Detect which cell encompasses the target text, then output its (x, y) center coordinate. 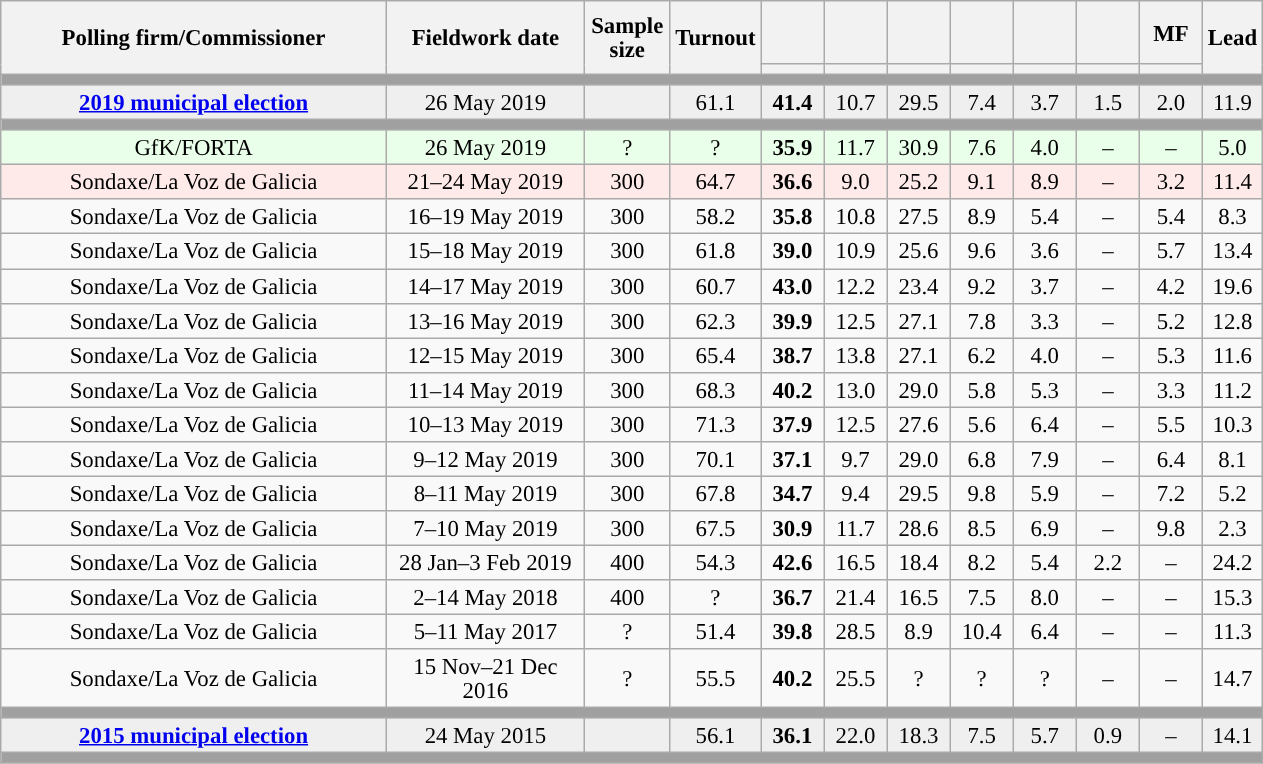
67.5 (716, 528)
8.1 (1232, 460)
12.8 (1232, 320)
37.1 (792, 460)
14–17 May 2019 (485, 286)
39.9 (792, 320)
14.1 (1232, 736)
25.2 (918, 182)
60.7 (716, 286)
10.8 (856, 218)
21.4 (856, 598)
8.0 (1044, 598)
9–12 May 2019 (485, 460)
11.3 (1232, 632)
41.4 (792, 102)
7.6 (982, 148)
5.8 (982, 390)
8.3 (1232, 218)
9.2 (982, 286)
4.2 (1170, 286)
6.2 (982, 356)
12–15 May 2019 (485, 356)
5.5 (1170, 424)
71.3 (716, 424)
56.1 (716, 736)
68.3 (716, 390)
7.2 (1170, 494)
25.6 (918, 252)
10.7 (856, 102)
2.2 (1108, 562)
54.3 (716, 562)
10–13 May 2019 (485, 424)
6.9 (1044, 528)
2.3 (1232, 528)
11.4 (1232, 182)
7.4 (982, 102)
19.6 (1232, 286)
34.7 (792, 494)
8.2 (982, 562)
9.7 (856, 460)
64.7 (716, 182)
39.8 (792, 632)
5.6 (982, 424)
18.4 (918, 562)
27.5 (918, 218)
65.4 (716, 356)
13–16 May 2019 (485, 320)
9.1 (982, 182)
8–11 May 2019 (485, 494)
61.1 (716, 102)
58.2 (716, 218)
11–14 May 2019 (485, 390)
55.5 (716, 678)
35.9 (792, 148)
8.5 (982, 528)
24.2 (1232, 562)
MF (1170, 32)
27.6 (918, 424)
25.5 (856, 678)
0.9 (1108, 736)
23.4 (918, 286)
67.8 (716, 494)
9.4 (856, 494)
51.4 (716, 632)
6.8 (982, 460)
10.9 (856, 252)
15 Nov–21 Dec 2016 (485, 678)
7–10 May 2019 (485, 528)
22.0 (856, 736)
Turnout (716, 38)
3.2 (1170, 182)
14.7 (1232, 678)
2.0 (1170, 102)
10.4 (982, 632)
18.3 (918, 736)
2–14 May 2018 (485, 598)
1.5 (1108, 102)
10.3 (1232, 424)
16–19 May 2019 (485, 218)
7.9 (1044, 460)
11.6 (1232, 356)
61.8 (716, 252)
38.7 (792, 356)
43.0 (792, 286)
Polling firm/Commissioner (194, 38)
5–11 May 2017 (485, 632)
15–18 May 2019 (485, 252)
37.9 (792, 424)
9.6 (982, 252)
70.1 (716, 460)
28.6 (918, 528)
24 May 2015 (485, 736)
36.6 (792, 182)
9.0 (856, 182)
42.6 (792, 562)
2015 municipal election (194, 736)
Lead (1232, 38)
36.1 (792, 736)
28.5 (856, 632)
35.8 (792, 218)
15.3 (1232, 598)
GfK/FORTA (194, 148)
Sample size (627, 38)
Fieldwork date (485, 38)
13.8 (856, 356)
11.9 (1232, 102)
12.2 (856, 286)
7.8 (982, 320)
13.4 (1232, 252)
21–24 May 2019 (485, 182)
39.0 (792, 252)
3.6 (1044, 252)
5.9 (1044, 494)
62.3 (716, 320)
5.0 (1232, 148)
36.7 (792, 598)
11.2 (1232, 390)
13.0 (856, 390)
28 Jan–3 Feb 2019 (485, 562)
2019 municipal election (194, 102)
